Identify which cell holds the provided text, then report its (x, y) central coordinate. 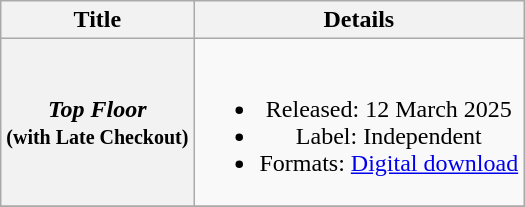
Title (98, 20)
Details (359, 20)
Top Floor(with Late Checkout) (98, 122)
Released: 12 March 2025Label: IndependentFormats: Digital download (359, 122)
